For the text-containing cell, return its midpoint in [x, y] coordinate format. 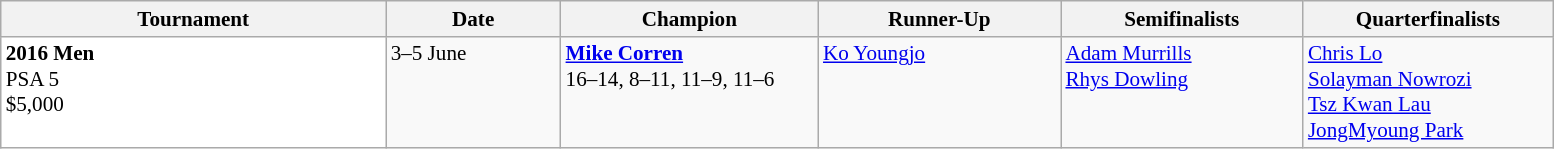
2016 MenPSA 5$5,000 [194, 92]
Champion [690, 18]
3–5 June [474, 92]
Adam Murrills Rhys Dowling [1181, 92]
Date [474, 18]
Semifinalists [1181, 18]
Chris Lo Solayman Nowrozi Tsz Kwan Lau JongMyoung Park [1428, 92]
Quarterfinalists [1428, 18]
Ko Youngjo [939, 92]
Mike Corren16–14, 8–11, 11–9, 11–6 [690, 92]
Runner-Up [939, 18]
Tournament [194, 18]
